Determine the [x, y] coordinate at the center of the cell enclosing the given text.  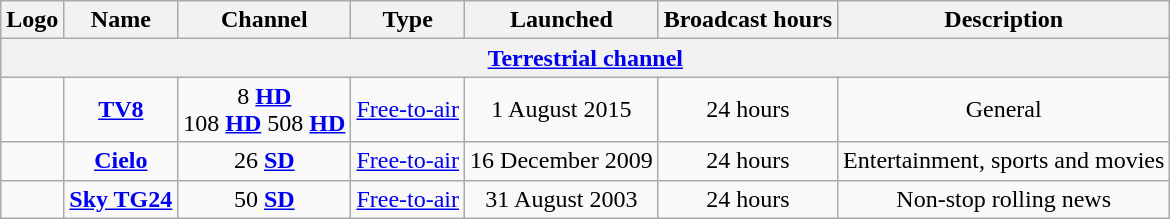
16 December 2009 [562, 161]
Launched [562, 20]
8 HD108 HD 508 HD [264, 110]
Logo [32, 20]
26 SD [264, 161]
Description [1004, 20]
Type [408, 20]
Name [121, 20]
General [1004, 110]
31 August 2003 [562, 199]
Cielo [121, 161]
50 SD [264, 199]
1 August 2015 [562, 110]
TV8 [121, 110]
Broadcast hours [748, 20]
Sky TG24 [121, 199]
Non-stop rolling news [1004, 199]
Channel [264, 20]
Terrestrial channel [586, 58]
Entertainment, sports and movies [1004, 161]
